Determine the [x, y] coordinate at the center of the cell enclosing the given text.  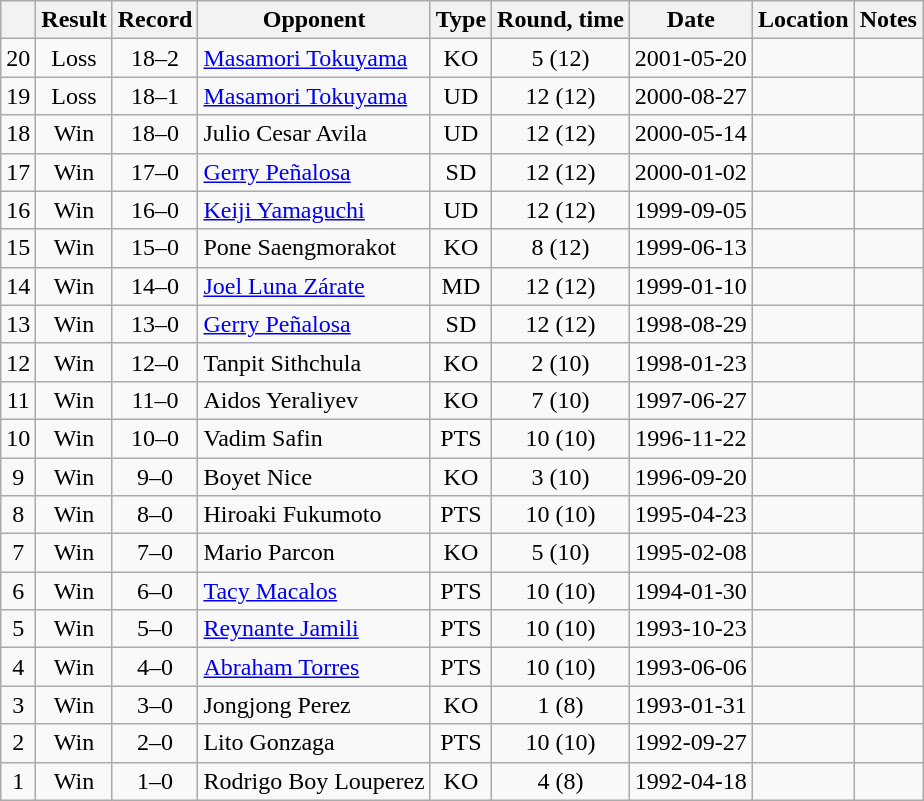
1997-06-27 [690, 400]
1999-06-13 [690, 248]
14–0 [155, 286]
2000-01-02 [690, 172]
Lito Gonzaga [314, 743]
8–0 [155, 515]
Record [155, 20]
Julio Cesar Avila [314, 134]
1 [18, 781]
18–2 [155, 58]
2000-05-14 [690, 134]
4 (8) [561, 781]
16–0 [155, 210]
1996-11-22 [690, 438]
13 [18, 324]
5 (12) [561, 58]
1 (8) [561, 705]
15–0 [155, 248]
2 [18, 743]
Joel Luna Zárate [314, 286]
1992-09-27 [690, 743]
Tanpit Sithchula [314, 362]
1996-09-20 [690, 477]
Hiroaki Fukumoto [314, 515]
6 [18, 591]
11–0 [155, 400]
16 [18, 210]
14 [18, 286]
4 [18, 667]
3 [18, 705]
18 [18, 134]
1993-06-06 [690, 667]
5–0 [155, 629]
9–0 [155, 477]
3–0 [155, 705]
Date [690, 20]
8 (12) [561, 248]
Round, time [561, 20]
1994-01-30 [690, 591]
Boyet Nice [314, 477]
Pone Saengmorakot [314, 248]
Location [803, 20]
Abraham Torres [314, 667]
12 [18, 362]
10–0 [155, 438]
1999-09-05 [690, 210]
1995-02-08 [690, 553]
4–0 [155, 667]
Opponent [314, 20]
Jongjong Perez [314, 705]
20 [18, 58]
17–0 [155, 172]
Aidos Yeraliyev [314, 400]
5 [18, 629]
MD [460, 286]
Mario Parcon [314, 553]
1995-04-23 [690, 515]
Keiji Yamaguchi [314, 210]
2001-05-20 [690, 58]
2–0 [155, 743]
7 (10) [561, 400]
2 (10) [561, 362]
7 [18, 553]
Notes [888, 20]
7–0 [155, 553]
Vadim Safin [314, 438]
1–0 [155, 781]
18–0 [155, 134]
18–1 [155, 96]
Result [74, 20]
6–0 [155, 591]
1998-08-29 [690, 324]
Type [460, 20]
10 [18, 438]
Rodrigo Boy Louperez [314, 781]
2000-08-27 [690, 96]
8 [18, 515]
Tacy Macalos [314, 591]
1993-10-23 [690, 629]
1993-01-31 [690, 705]
13–0 [155, 324]
1998-01-23 [690, 362]
3 (10) [561, 477]
9 [18, 477]
Reynante Jamili [314, 629]
1999-01-10 [690, 286]
19 [18, 96]
5 (10) [561, 553]
11 [18, 400]
1992-04-18 [690, 781]
15 [18, 248]
17 [18, 172]
12–0 [155, 362]
